Capture the cell that displays the provided text and extract its (X, Y) central coordinate. 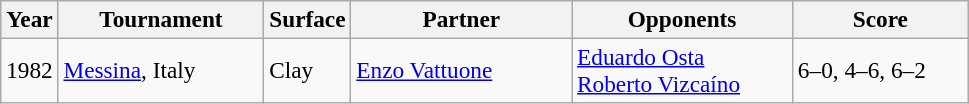
Surface (308, 19)
6–0, 4–6, 6–2 (880, 70)
Opponents (682, 19)
1982 (30, 70)
Eduardo Osta Roberto Vizcaíno (682, 70)
Clay (308, 70)
Enzo Vattuone (462, 70)
Year (30, 19)
Tournament (161, 19)
Partner (462, 19)
Score (880, 19)
Messina, Italy (161, 70)
